Detect which cell encompasses the target text, then output its (x, y) center coordinate. 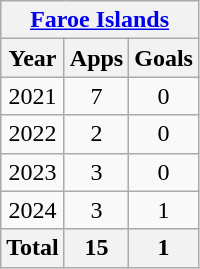
Total (33, 248)
15 (96, 248)
2 (96, 134)
Faroe Islands (100, 20)
2023 (33, 172)
Apps (96, 58)
2022 (33, 134)
2021 (33, 96)
2024 (33, 210)
Year (33, 58)
Goals (164, 58)
7 (96, 96)
